Output the [X, Y] coordinate of the center of the cell containing the given text.  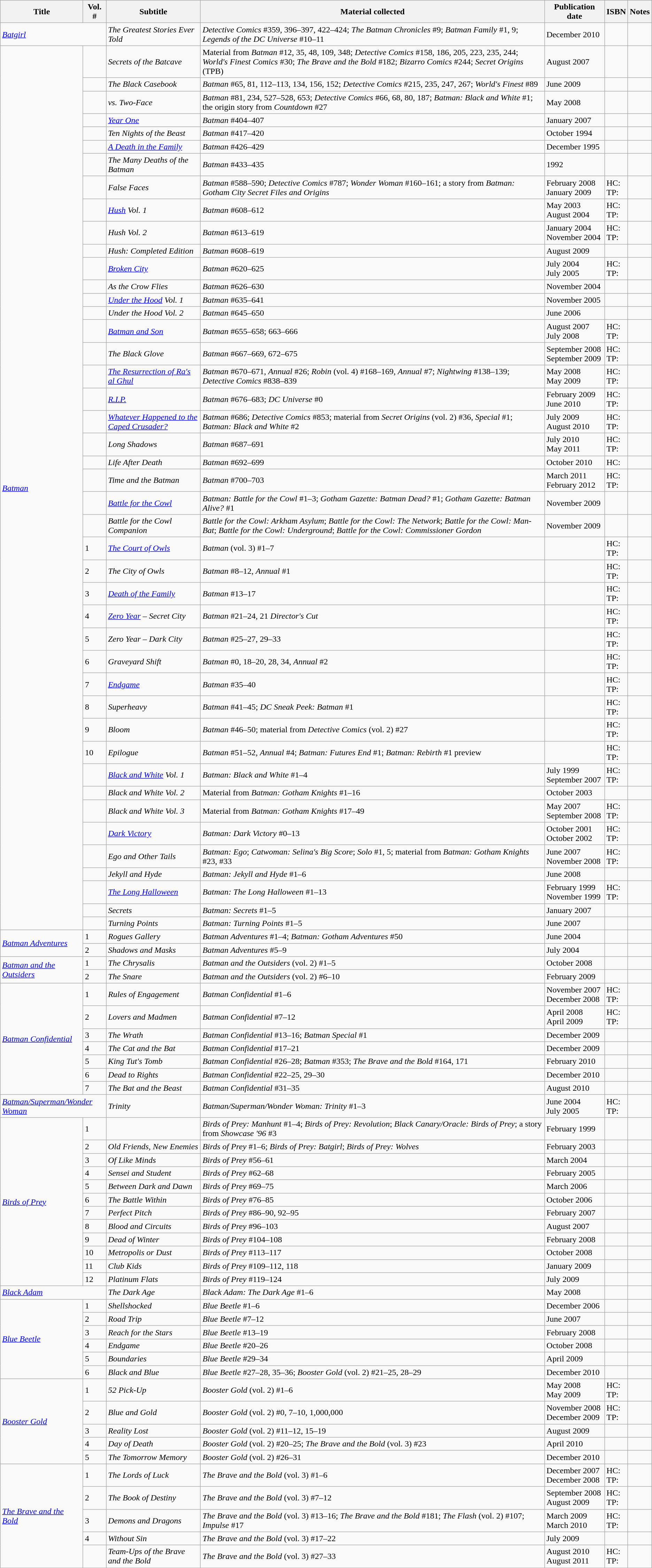
Birds of Prey #109–112, 118 [373, 1266]
February 1999November 1999 [574, 892]
A Death in the Family [153, 147]
Batman/Superman/Wonder Woman [53, 1106]
Batman #426–429 [373, 147]
July 2004July 2005 [574, 269]
Batman #404–407 [373, 120]
July 2010May 2011 [574, 445]
June 2006 [574, 313]
February 2009 [574, 976]
Batman #667–669, 672–675 [373, 354]
The Bat and the Beast [153, 1088]
The Chrysalis [153, 963]
Turning Points [153, 924]
The Brave and the Bold (vol. 3) #17–22 [373, 1538]
Ego and Other Tails [153, 856]
Batman/Superman/Wonder Woman: Trinity #1–3 [373, 1106]
February 2007 [574, 1213]
The Brave and the Bold [42, 1516]
Blue Beetle #27–28, 35–36; Booster Gold (vol. 2) #21–25, 28–29 [373, 1372]
Shadows and Masks [153, 950]
Batman Confidential #7–12 [373, 1017]
Rogues Gallery [153, 937]
Dark Victory [153, 833]
Batgirl [53, 34]
The Lords of Luck [153, 1475]
Detective Comics #359, 396–397, 422–424; The Batman Chronicles #9; Batman Family #1, 9; Legends of the DC Universe #10–11 [373, 34]
ISBN [616, 12]
Secrets of the Batcave [153, 62]
Birds of Prey #119–124 [373, 1279]
Between Dark and Dawn [153, 1187]
August 2010August 2011 [574, 1557]
February 2010 [574, 1061]
Birds of Prey: Manhunt #1–4; Birds of Prey: Revolution; Black Canary/Oracle: Birds of Prey; a story from Showcase '96 #3 [373, 1129]
September 2008August 2009 [574, 1498]
Batman #670–671, Annual #26; Robin (vol. 4) #168–169, Annual #7; Nightwing #138–139; Detective Comics #838–839 [373, 376]
Birds of Prey #69–75 [373, 1187]
Hush Vol. 2 [153, 233]
False Faces [153, 187]
March 2009March 2010 [574, 1520]
Batman: Turning Points #1–5 [373, 924]
Perfect Pitch [153, 1213]
December 2007December 2008 [574, 1475]
Sensei and Student [153, 1173]
Birds of Prey #113–117 [373, 1253]
Batman #686; Detective Comics #853; material from Secret Origins (vol. 2) #36, Special #1; Batman: Black and White #2 [373, 422]
Blue Beetle #29–34 [373, 1359]
Booster Gold [42, 1421]
The Many Deaths of the Batman [153, 164]
Zero Year – Secret City [153, 617]
Batman (vol. 3) #1–7 [373, 548]
Batman #41–45; DC Sneak Peek: Batman #1 [373, 707]
The Black Casebook [153, 84]
Dead to Rights [153, 1075]
Blue Beetle #7–12 [373, 1319]
Blue Beetle #13–19 [373, 1332]
Of Like Minds [153, 1160]
November 2008December 2009 [574, 1413]
Zero Year – Dark City [153, 639]
Birds of Prey [42, 1202]
Hush: Completed Edition [153, 250]
Ten Nights of the Beast [153, 133]
Birds of Prey #62–68 [373, 1173]
HC: [616, 462]
December 1995 [574, 147]
vs. Two-Face [153, 102]
Rules of Engagement [153, 994]
June 2009 [574, 84]
Time and the Batman [153, 480]
Demons and Dragons [153, 1520]
Blue and Gold [153, 1413]
Batman Confidential #22–25, 29–30 [373, 1075]
Material from Batman: Gotham Knights #1–16 [373, 793]
September 2008September 2009 [574, 354]
Batman Confidential #17–21 [373, 1048]
The Brave and the Bold (vol. 3) #7–12 [373, 1498]
Batman #645–650 [373, 313]
Jekyll and Hyde [153, 874]
Batman #25–27, 29–33 [373, 639]
May 2003August 2004 [574, 210]
Graveyard Shift [153, 662]
Club Kids [153, 1266]
Without Sin [153, 1538]
Under the Hood Vol. 2 [153, 313]
Batman #676–683; DC Universe #0 [373, 399]
Batman #81, 234, 527–528, 653; Detective Comics #66, 68, 80, 187; Batman: Black and White #1; the origin story from Countdown #27 [373, 102]
February 1999 [574, 1129]
June 2008 [574, 874]
Batman: Secrets #1–5 [373, 910]
June 2004July 2005 [574, 1106]
Life After Death [153, 462]
52 Pick-Up [153, 1390]
Team-Ups of the Brave and the Bold [153, 1557]
October 1994 [574, 133]
Batman and Son [153, 331]
Booster Gold (vol. 2) #1–6 [373, 1390]
November 2004 [574, 287]
Notes [640, 12]
Boundaries [153, 1359]
Long Shadows [153, 445]
Batman Confidential #26–28; Batman #353; The Brave and the Bold #164, 171 [373, 1061]
Batman #0, 18–20, 28, 34, Annual #2 [373, 662]
Batman #8–12, Annual #1 [373, 571]
Road Trip [153, 1319]
Birds of Prey #1–6; Birds of Prey: Batgirl; Birds of Prey: Wolves [373, 1146]
Batman Confidential #13–16; Batman Special #1 [373, 1035]
Birds of Prey #86–90, 92–95 [373, 1213]
Under the Hood Vol. 1 [153, 300]
Black and White Vol. 3 [153, 811]
Epilogue [153, 752]
Material collected [373, 12]
Batman and the Outsiders (vol. 2) #6–10 [373, 976]
March 2006 [574, 1187]
August 2010 [574, 1088]
King Tut's Tomb [153, 1061]
February 2005 [574, 1173]
December 2006 [574, 1306]
11 [94, 1266]
October 2006 [574, 1200]
Batman Adventures #5–9 [373, 950]
Batman #620–625 [373, 269]
The Book of Destiny [153, 1498]
Batman #608–619 [373, 250]
Death of the Family [153, 594]
The Brave and the Bold (vol. 3) #27–33 [373, 1557]
Batman #687–691 [373, 445]
Subtitle [153, 12]
Title [42, 12]
R.I.P. [153, 399]
Black Adam: The Dark Age #1–6 [373, 1292]
Batman #700–703 [373, 480]
Battle for the Cowl [153, 503]
Trinity [153, 1106]
Batman #588–590; Detective Comics #787; Wonder Woman #160–161; a story from Batman: Gotham City Secret Files and Origins [373, 187]
Batman #692–699 [373, 462]
June 2007November 2008 [574, 856]
February 2003 [574, 1146]
April 2008April 2009 [574, 1017]
The Long Halloween [153, 892]
Batman #417–420 [373, 133]
Old Friends, New Enemies [153, 1146]
January 2004November 2004 [574, 233]
Black and Blue [153, 1372]
The Battle Within [153, 1200]
Black Adam [53, 1292]
January 2009 [574, 1266]
Year One [153, 120]
The Wrath [153, 1035]
HC:TP: [616, 480]
Reality Lost [153, 1431]
August 2007July 2008 [574, 331]
July 1999September 2007 [574, 775]
Batman #613–619 [373, 233]
Batman: Dark Victory #0–13 [373, 833]
The Resurrection of Ra's al Ghul [153, 376]
Batman: The Long Halloween #1–13 [373, 892]
Booster Gold (vol. 2) #0, 7–10, 1,000,000 [373, 1413]
Bloom [153, 729]
Batman: Jekyll and Hyde #1–6 [373, 874]
The Brave and the Bold (vol. 3) #1–6 [373, 1475]
July 2004 [574, 950]
Birds of Prey #56–61 [373, 1160]
November 2005 [574, 300]
February 2008January 2009 [574, 187]
Metropolis or Dust [153, 1253]
June 2004 [574, 937]
Shellshocked [153, 1306]
Batman Adventures [42, 943]
Blue Beetle #20–26 [373, 1345]
Whatever Happened to the Caped Crusader? [153, 422]
Batman [42, 488]
Batman: Ego; Catwoman: Selina's Big Score; Solo #1, 5; material from Batman: Gotham Knights #23, #33 [373, 856]
12 [94, 1279]
Batman Confidential [42, 1039]
As the Crow Flies [153, 287]
Black and White Vol. 1 [153, 775]
Dead of Winter [153, 1239]
The Court of Owls [153, 548]
Batman #35–40 [373, 684]
The Cat and the Bat [153, 1048]
Superheavy [153, 707]
Hush Vol. 1 [153, 210]
Batman: Battle for the Cowl #1–3; Gotham Gazette: Batman Dead? #1; Gotham Gazette: Batman Alive? #1 [373, 503]
Batman and the Outsiders (vol. 2) #1–5 [373, 963]
Secrets [153, 910]
The Greatest Stories Ever Told [153, 34]
November 2007December 2008 [574, 994]
Batman #13–17 [373, 594]
The Tomorrow Memory [153, 1457]
Platinum Flats [153, 1279]
Booster Gold (vol. 2) #26–31 [373, 1457]
Vol. # [94, 12]
Day of Death [153, 1444]
Batman #626–630 [373, 287]
Batman #655–658; 663–666 [373, 331]
Batman #46–50; material from Detective Comics (vol. 2) #27 [373, 729]
Birds of Prey #96–103 [373, 1226]
Lovers and Madmen [153, 1017]
Broken City [153, 269]
Batman #433–435 [373, 164]
Reach for the Stars [153, 1332]
March 2004 [574, 1160]
Battle for the Cowl Companion [153, 525]
February 2009June 2010 [574, 399]
Booster Gold (vol. 2) #11–12, 15–19 [373, 1431]
The Dark Age [153, 1292]
The Snare [153, 976]
Batman: Black and White #1–4 [373, 775]
April 2009 [574, 1359]
April 2010 [574, 1444]
Batman #21–24, 21 Director's Cut [373, 617]
Batman Confidential #1–6 [373, 994]
March 2011February 2012 [574, 480]
The City of Owls [153, 571]
Booster Gold (vol. 2) #20–25; The Brave and the Bold (vol. 3) #23 [373, 1444]
Black and White Vol. 2 [153, 793]
Batman Confidential #31–35 [373, 1088]
Blue Beetle [42, 1339]
Batman #608–612 [373, 210]
Material from Batman: Gotham Knights #17–49 [373, 811]
October 2001October 2002 [574, 833]
Batman #635–641 [373, 300]
1992 [574, 164]
The Brave and the Bold (vol. 3) #13–16; The Brave and the Bold #181; The Flash (vol. 2) #107; Impulse #17 [373, 1520]
The Black Glove [153, 354]
Blue Beetle #1–6 [373, 1306]
Batman #65, 81, 112–113, 134, 156, 152; Detective Comics #215, 235, 247, 267; World's Finest #89 [373, 84]
Batman Adventures #1–4; Batman: Gotham Adventures #50 [373, 937]
Birds of Prey #76–85 [373, 1200]
Batman #51–52, Annual #4; Batman: Futures End #1; Batman: Rebirth #1 preview [373, 752]
Blood and Circuits [153, 1226]
Publication date [574, 12]
July 2009August 2010 [574, 422]
Batman and the Outsiders [42, 970]
Birds of Prey #104–108 [373, 1239]
October 2003 [574, 793]
May 2007September 2008 [574, 811]
October 2010 [574, 462]
